Return the [X, Y] coordinate for the center point of the cell that contains the specified text.  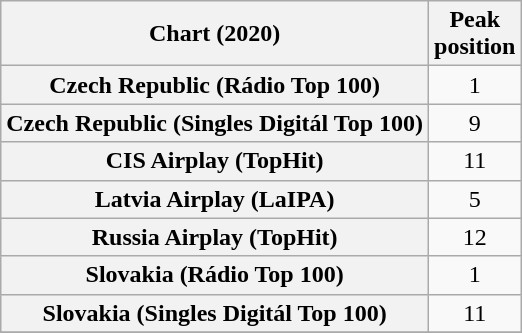
Czech Republic (Rádio Top 100) [215, 85]
9 [475, 123]
12 [475, 237]
Slovakia (Singles Digitál Top 100) [215, 313]
Czech Republic (Singles Digitál Top 100) [215, 123]
Latvia Airplay (LaIPA) [215, 199]
Slovakia (Rádio Top 100) [215, 275]
CIS Airplay (TopHit) [215, 161]
5 [475, 199]
Peakposition [475, 34]
Chart (2020) [215, 34]
Russia Airplay (TopHit) [215, 237]
